Extract the (x, y) coordinate from the center of the cell holding the provided text.  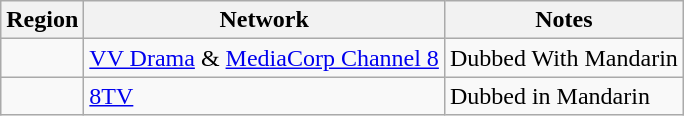
Network (264, 20)
8TV (264, 96)
VV Drama & MediaCorp Channel 8 (264, 58)
Dubbed in Mandarin (564, 96)
Region (42, 20)
Notes (564, 20)
Dubbed With Mandarin (564, 58)
